Capture the cell that displays the provided text and extract its [X, Y] central coordinate. 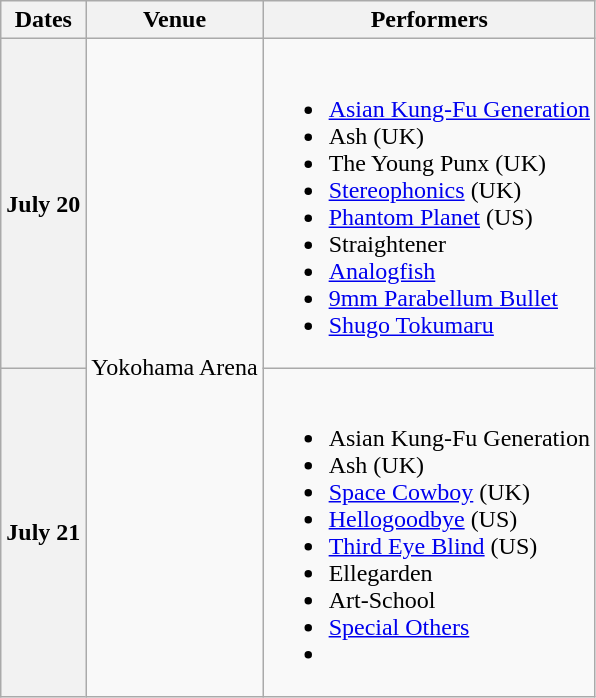
Dates [44, 20]
Venue [174, 20]
Performers [429, 20]
Asian Kung-Fu GenerationAsh (UK)The Young Punx (UK)Stereophonics (UK)Phantom Planet (US)StraightenerAnalogfish9mm Parabellum BulletShugo Tokumaru [429, 204]
Asian Kung-Fu GenerationAsh (UK)Space Cowboy (UK)Hellogoodbye (US)Third Eye Blind (US)EllegardenArt-SchoolSpecial Others [429, 532]
July 21 [44, 532]
July 20 [44, 204]
Yokohama Arena [174, 368]
